Determine the (x, y) coordinate at the center of the cell enclosing the given text.  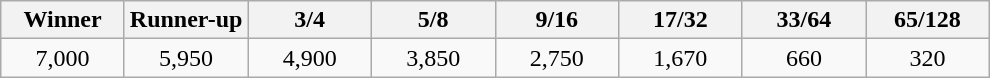
7,000 (63, 58)
660 (804, 58)
5/8 (433, 20)
2,750 (557, 58)
3,850 (433, 58)
5,950 (186, 58)
Runner-up (186, 20)
4,900 (310, 58)
65/128 (928, 20)
17/32 (681, 20)
320 (928, 58)
9/16 (557, 20)
1,670 (681, 58)
Winner (63, 20)
33/64 (804, 20)
3/4 (310, 20)
